Detect which cell encompasses the target text, then output its (X, Y) center coordinate. 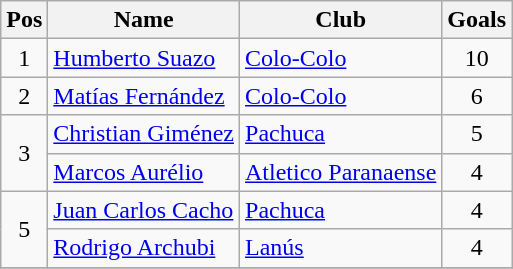
2 (24, 96)
Name (144, 20)
6 (477, 96)
Club (341, 20)
Juan Carlos Cacho (144, 210)
Goals (477, 20)
3 (24, 153)
1 (24, 58)
Christian Giménez (144, 134)
Rodrigo Archubi (144, 248)
Lanús (341, 248)
Atletico Paranaense (341, 172)
Humberto Suazo (144, 58)
Marcos Aurélio (144, 172)
Matías Fernández (144, 96)
10 (477, 58)
Pos (24, 20)
